From the cell containing the given text, extract its center point as (x, y) coordinate. 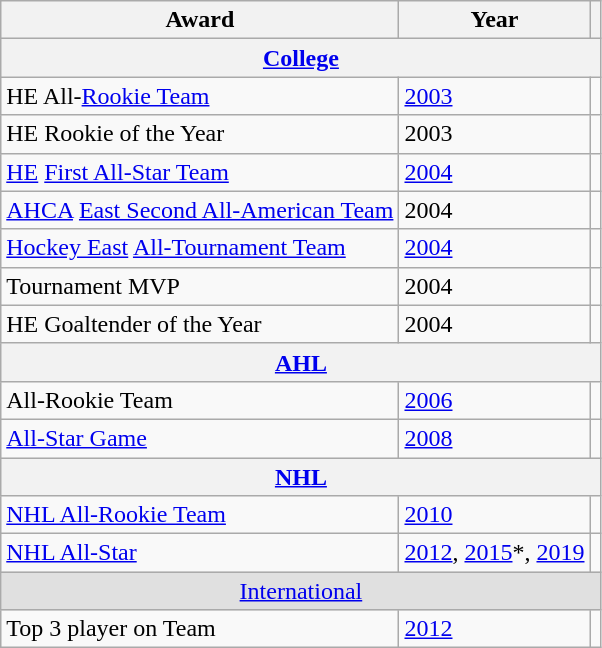
2010 (494, 515)
Top 3 player on Team (200, 629)
Award (200, 20)
NHL All-Star (200, 553)
Hockey East All-Tournament Team (200, 248)
HE All-Rookie Team (200, 96)
HE Rookie of the Year (200, 134)
HE Goaltender of the Year (200, 324)
HE First All-Star Team (200, 172)
Year (494, 20)
NHL (301, 477)
All-Star Game (200, 438)
AHL (301, 362)
All-Rookie Team (200, 400)
2012, 2015*, 2019 (494, 553)
2006 (494, 400)
AHCA East Second All-American Team (200, 210)
2012 (494, 629)
NHL All-Rookie Team (200, 515)
International (301, 591)
College (301, 58)
2008 (494, 438)
Tournament MVP (200, 286)
